From the cell containing the given text, extract its center point as [X, Y] coordinate. 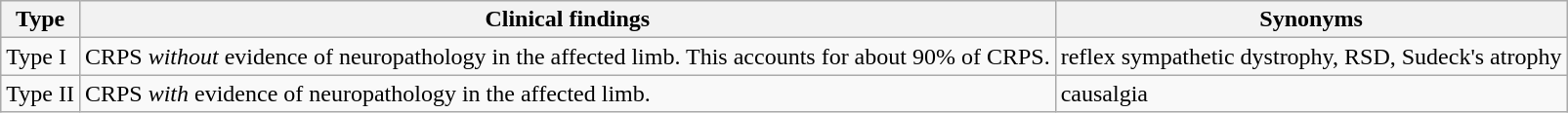
Type I [41, 56]
Type [41, 19]
reflex sympathetic dystrophy, RSD, Sudeck's atrophy [1311, 56]
Clinical findings [567, 19]
CRPS with evidence of neuropathology in the affected limb. [567, 94]
Type II [41, 94]
Synonyms [1311, 19]
CRPS without evidence of neuropathology in the affected limb. This accounts for about 90% of CRPS. [567, 56]
causalgia [1311, 94]
